Extract the [X, Y] coordinate from the center of the cell holding the provided text.  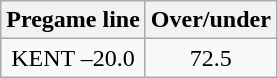
Pregame line [74, 20]
KENT –20.0 [74, 58]
Over/under [210, 20]
72.5 [210, 58]
